For the text-containing cell, return its midpoint in [x, y] coordinate format. 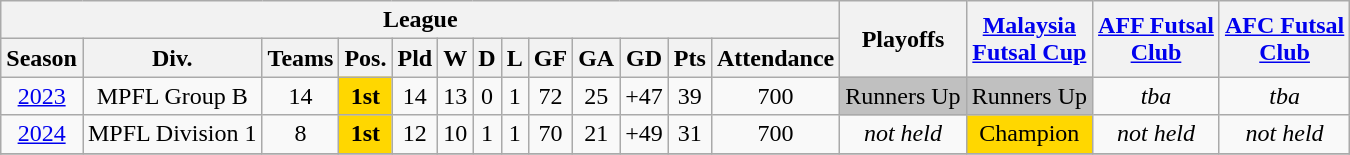
70 [550, 134]
Pts [690, 58]
25 [596, 96]
GF [550, 58]
Pos. [366, 58]
MalaysiaFutsal Cup [1029, 39]
Div. [172, 58]
D [487, 58]
Teams [300, 58]
0 [487, 96]
GA [596, 58]
GD [644, 58]
72 [550, 96]
21 [596, 134]
Pld [415, 58]
8 [300, 134]
MPFL Group B [172, 96]
Champion [1029, 134]
2023 [42, 96]
League [420, 20]
L [514, 58]
AFF FutsalClub [1156, 39]
13 [456, 96]
Playoffs [903, 39]
2024 [42, 134]
10 [456, 134]
Season [42, 58]
W [456, 58]
AFC FutsalClub [1284, 39]
MPFL Division 1 [172, 134]
31 [690, 134]
+49 [644, 134]
39 [690, 96]
Attendance [775, 58]
12 [415, 134]
+47 [644, 96]
